For the text-containing cell, return its midpoint in [X, Y] coordinate format. 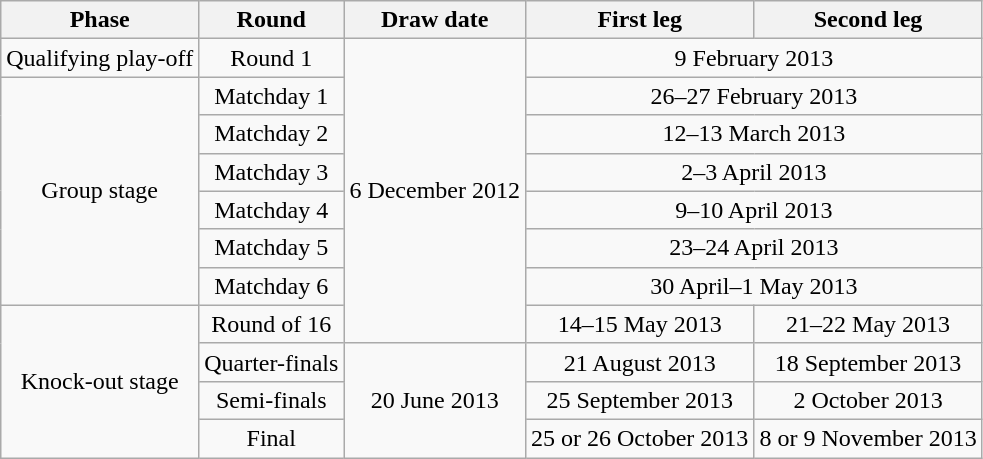
21–22 May 2013 [868, 324]
Round of 16 [272, 324]
Phase [100, 20]
Matchday 5 [272, 248]
Matchday 6 [272, 286]
21 August 2013 [640, 362]
Round [272, 20]
Round 1 [272, 58]
6 December 2012 [435, 191]
Group stage [100, 191]
Matchday 2 [272, 134]
12–13 March 2013 [754, 134]
Matchday 3 [272, 172]
2–3 April 2013 [754, 172]
Matchday 1 [272, 96]
14–15 May 2013 [640, 324]
20 June 2013 [435, 400]
Qualifying play-off [100, 58]
8 or 9 November 2013 [868, 438]
Draw date [435, 20]
9 February 2013 [754, 58]
25 or 26 October 2013 [640, 438]
Matchday 4 [272, 210]
23–24 April 2013 [754, 248]
Knock-out stage [100, 381]
Quarter-finals [272, 362]
30 April–1 May 2013 [754, 286]
26–27 February 2013 [754, 96]
Second leg [868, 20]
2 October 2013 [868, 400]
First leg [640, 20]
Semi-finals [272, 400]
18 September 2013 [868, 362]
Final [272, 438]
9–10 April 2013 [754, 210]
25 September 2013 [640, 400]
